Output the (x, y) coordinate of the center of the cell containing the given text.  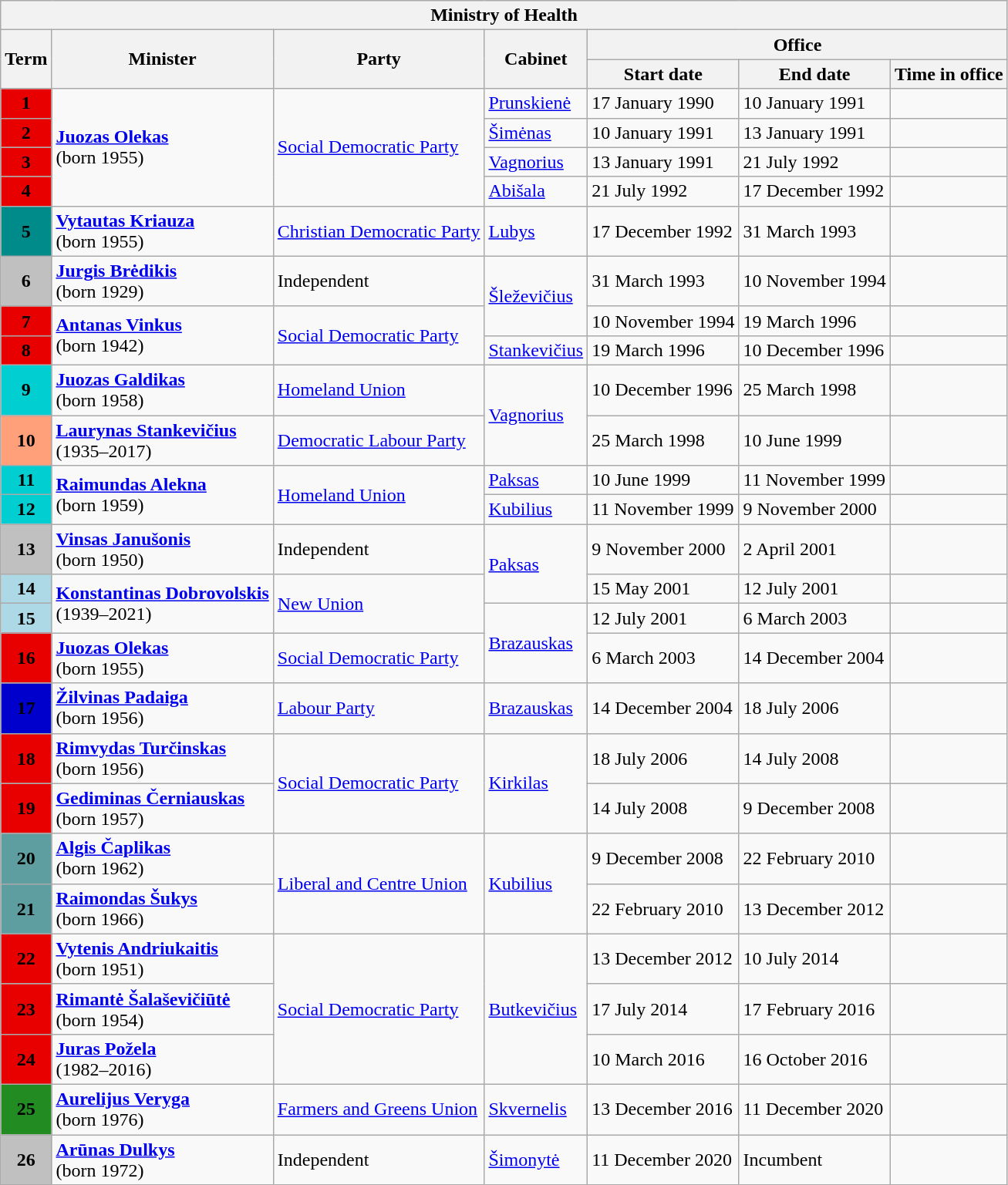
Vytautas Kriauza (born 1955) (162, 231)
13 (26, 549)
Laurynas Stankevičius (1935–2017) (162, 439)
21 (26, 908)
25 (26, 1109)
Lubys (536, 231)
12 (26, 510)
2 April 2001 (814, 549)
7 (26, 321)
Prunskienė (536, 103)
Konstantinas Dobrovolskis (1939–2021) (162, 604)
Jurgis Brėdikis (born 1929) (162, 281)
26 (26, 1160)
24 (26, 1059)
Šimėnas (536, 133)
16 October 2016 (814, 1059)
10 July 2014 (814, 959)
Time in office (949, 74)
Gediminas Černiauskas (born 1957) (162, 808)
Šleževičius (536, 296)
20 (26, 859)
9 (26, 390)
Office (797, 45)
4 (26, 191)
1 (26, 103)
18 (26, 759)
Algis Čaplikas (born 1962) (162, 859)
5 (26, 231)
Juras Požela (1982–2016) (162, 1059)
Raimondas Šukys (born 1966) (162, 908)
Abišala (536, 191)
17 February 2016 (814, 1008)
Rimvydas Turčinskas (born 1956) (162, 759)
10 (26, 439)
Antanas Vinkus (born 1942) (162, 335)
Liberal and Centre Union (379, 884)
Vinsas Janušonis (born 1950) (162, 549)
17 July 2014 (663, 1008)
Minister (162, 59)
Raimundas Alekna (born 1959) (162, 495)
Christian Democratic Party (379, 231)
17 January 1990 (663, 103)
Juozas Galdikas (born 1958) (162, 390)
3 (26, 162)
13 December 2016 (663, 1109)
Cabinet (536, 59)
Term (26, 59)
16 (26, 658)
Party (379, 59)
14 (26, 589)
6 (26, 281)
Aurelijus Veryga (born 1976) (162, 1109)
Skvernelis (536, 1109)
17 (26, 708)
22 (26, 959)
10 March 2016 (663, 1059)
New Union (379, 604)
2 (26, 133)
15 (26, 618)
Butkevičius (536, 1008)
19 (26, 808)
11 (26, 480)
Incumbent (814, 1160)
Labour Party (379, 708)
Start date (663, 74)
Šimonytė (536, 1160)
End date (814, 74)
Žilvinas Padaiga (born 1956) (162, 708)
15 May 2001 (663, 589)
8 (26, 350)
Vytenis Andriukaitis (born 1951) (162, 959)
Rimantė Šalaševičiūtė (born 1954) (162, 1008)
Kirkilas (536, 783)
Ministry of Health (504, 15)
23 (26, 1008)
Farmers and Greens Union (379, 1109)
Arūnas Dulkys (born 1972) (162, 1160)
Stankevičius (536, 350)
Democratic Labour Party (379, 439)
